Scan for the cell matching the given text and deliver its (x, y) coordinate at center. 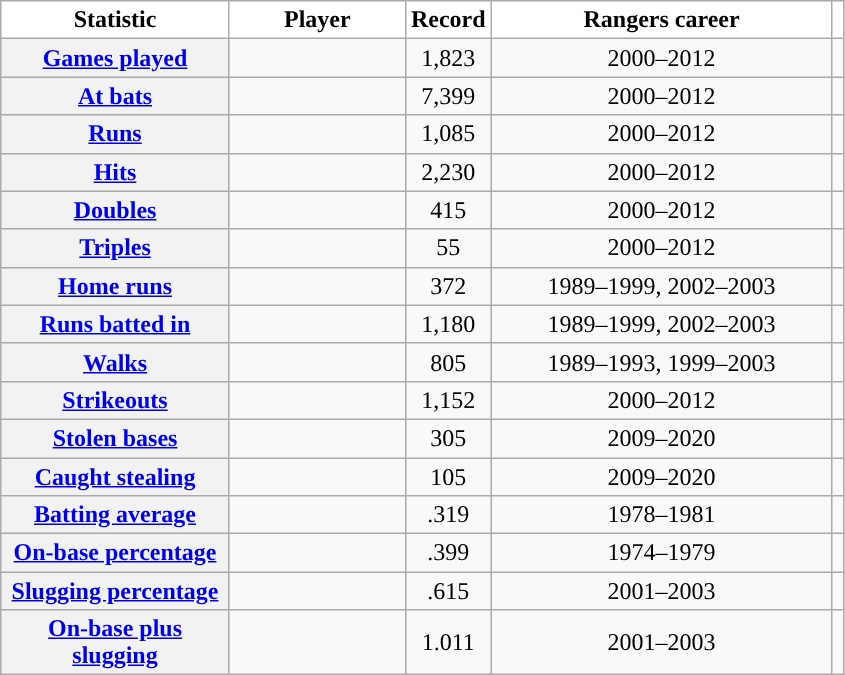
Slugging percentage (116, 591)
Triples (116, 248)
1989–1993, 1999–2003 (662, 362)
1978–1981 (662, 515)
372 (448, 286)
Statistic (116, 20)
Rangers career (662, 20)
On-base plus slugging (116, 642)
Runs (116, 134)
Home runs (116, 286)
.399 (448, 553)
415 (448, 210)
Walks (116, 362)
805 (448, 362)
2,230 (448, 172)
1974–1979 (662, 553)
Record (448, 20)
Stolen bases (116, 438)
Player (317, 20)
Runs batted in (116, 324)
1,085 (448, 134)
At bats (116, 96)
Batting average (116, 515)
Hits (116, 172)
1,152 (448, 400)
Doubles (116, 210)
105 (448, 477)
55 (448, 248)
.615 (448, 591)
1.011 (448, 642)
7,399 (448, 96)
Strikeouts (116, 400)
.319 (448, 515)
1,823 (448, 58)
Caught stealing (116, 477)
On-base percentage (116, 553)
Games played (116, 58)
1,180 (448, 324)
305 (448, 438)
